Capture the cell that displays the provided text and extract its (X, Y) central coordinate. 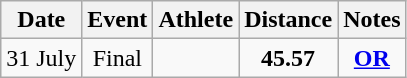
Athlete (196, 20)
Notes (372, 20)
Event (118, 20)
31 July (42, 58)
45.57 (288, 58)
Final (118, 58)
OR (372, 58)
Distance (288, 20)
Date (42, 20)
